Scan for the cell matching the given text and deliver its [x, y] coordinate at center. 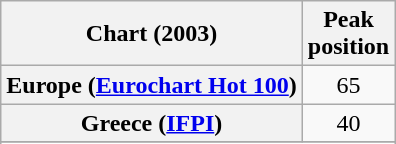
Chart (2003) [152, 34]
40 [348, 123]
65 [348, 85]
Greece (IFPI) [152, 123]
Peakposition [348, 34]
Europe (Eurochart Hot 100) [152, 85]
